Identify which cell holds the provided text, then report its (x, y) central coordinate. 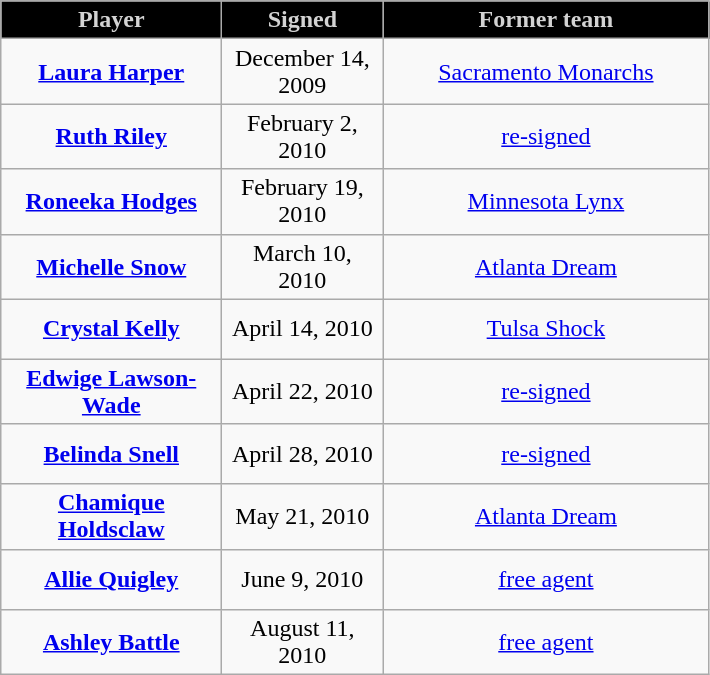
February 2, 2010 (302, 136)
February 19, 2010 (302, 202)
Allie Quigley (112, 579)
Ashley Battle (112, 642)
March 10, 2010 (302, 266)
Laura Harper (112, 72)
December 14, 2009 (302, 72)
August 11, 2010 (302, 642)
Edwige Lawson-Wade (112, 392)
April 28, 2010 (302, 454)
May 21, 2010 (302, 516)
Former team (546, 20)
Crystal Kelly (112, 329)
April 22, 2010 (302, 392)
June 9, 2010 (302, 579)
April 14, 2010 (302, 329)
Signed (302, 20)
Ruth Riley (112, 136)
Michelle Snow (112, 266)
Chamique Holdsclaw (112, 516)
Belinda Snell (112, 454)
Player (112, 20)
Sacramento Monarchs (546, 72)
Roneeka Hodges (112, 202)
Tulsa Shock (546, 329)
Minnesota Lynx (546, 202)
